From the cell containing the given text, extract its center point as (X, Y) coordinate. 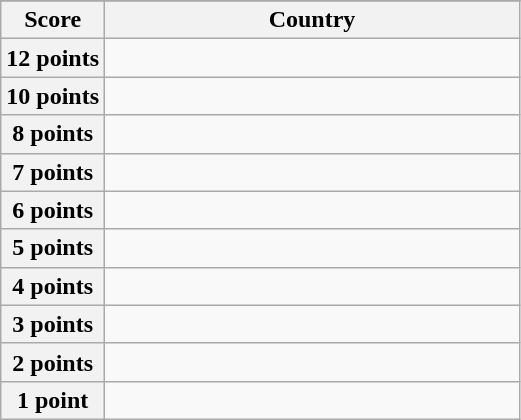
12 points (53, 58)
3 points (53, 324)
10 points (53, 96)
1 point (53, 400)
2 points (53, 362)
8 points (53, 134)
6 points (53, 210)
Score (53, 20)
Country (312, 20)
7 points (53, 172)
5 points (53, 248)
4 points (53, 286)
